Pinpoint the cell where the given text exists, returning its [x, y] midpoint coordinate. 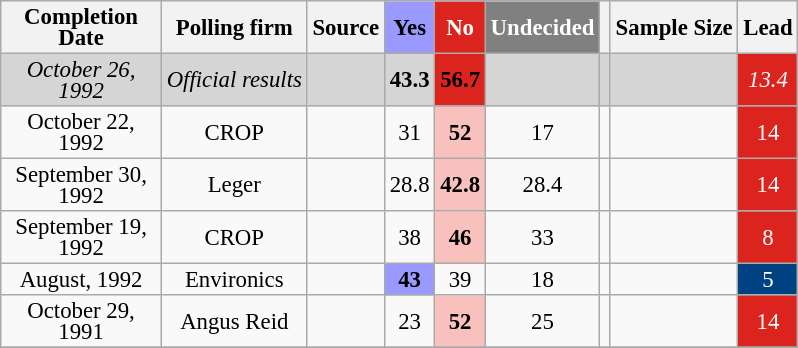
56.7 [460, 80]
Polling firm [234, 28]
42.8 [460, 186]
43.3 [409, 80]
28.4 [542, 186]
38 [409, 238]
46 [460, 238]
No [460, 28]
October 26, 1992 [82, 80]
52 [460, 132]
5 [768, 280]
18 [542, 280]
Sample Size [674, 28]
Leger [234, 186]
Environics [234, 280]
Completion Date [82, 28]
Undecided [542, 28]
28.8 [409, 186]
Yes [409, 28]
33 [542, 238]
43 [409, 280]
October 22, 1992 [82, 132]
September 30, 1992 [82, 186]
Source [346, 28]
August, 1992 [82, 280]
31 [409, 132]
September 19, 1992 [82, 238]
Official results [234, 80]
39 [460, 280]
13.4 [768, 80]
17 [542, 132]
8 [768, 238]
Lead [768, 28]
